For the text-containing cell, return its midpoint in [x, y] coordinate format. 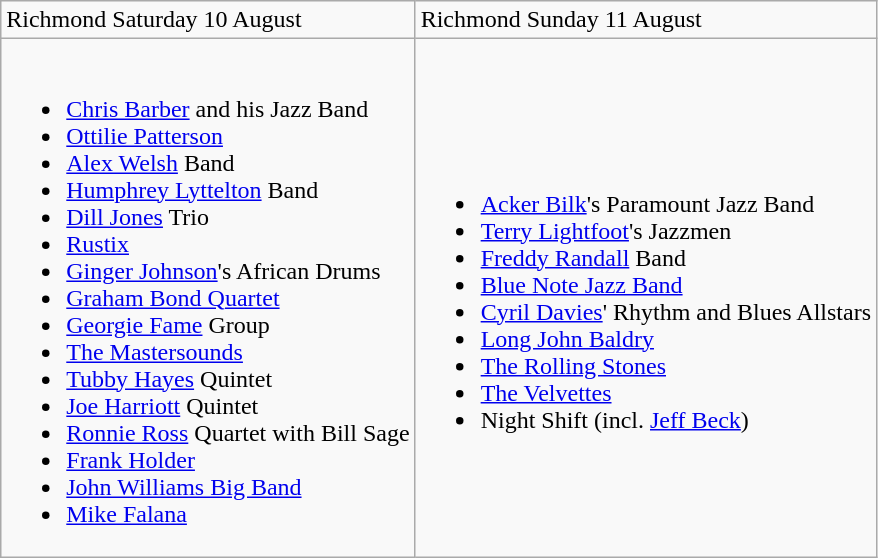
Richmond Sunday 11 August [646, 20]
Richmond Saturday 10 August [208, 20]
